Return the (X, Y) coordinate for the center point of the cell that contains the specified text.  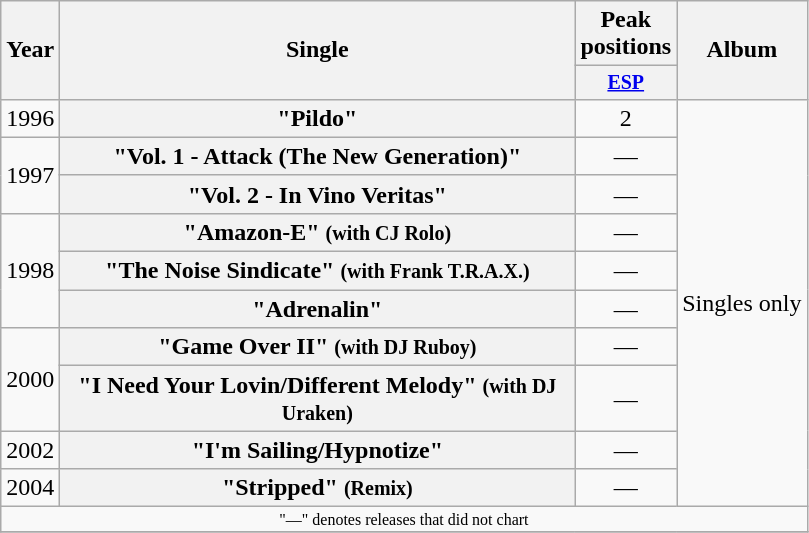
"Stripped" (Remix) (318, 488)
Year (30, 50)
1998 (30, 270)
"Game Over II" (with DJ Ruboy) (318, 347)
"I'm Sailing/Hypnotize" (318, 450)
2002 (30, 450)
"Pildo" (318, 118)
2004 (30, 488)
"I Need Your Lovin/Different Melody" (with DJ Uraken) (318, 398)
"Vol. 1 - Attack (The New Generation)" (318, 156)
2000 (30, 380)
"Amazon-E" (with CJ Rolo) (318, 232)
1997 (30, 175)
"Vol. 2 - In Vino Veritas" (318, 194)
Single (318, 50)
2 (626, 118)
Singles only (742, 303)
"Adrenalin" (318, 309)
"—" denotes releases that did not chart (404, 519)
1996 (30, 118)
"The Noise Sindicate" (with Frank T.R.A.X.) (318, 271)
Album (742, 50)
Peak positions (626, 34)
ESP (626, 82)
